From the cell containing the given text, extract its center point as [X, Y] coordinate. 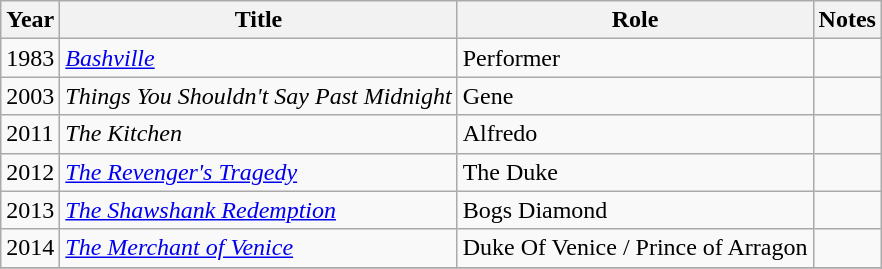
Year [30, 20]
2011 [30, 134]
The Kitchen [258, 134]
1983 [30, 58]
Alfredo [635, 134]
Notes [847, 20]
2014 [30, 248]
The Duke [635, 172]
Bashville [258, 58]
Gene [635, 96]
Title [258, 20]
The Merchant of Venice [258, 248]
The Revenger's Tragedy [258, 172]
Bogs Diamond [635, 210]
The Shawshank Redemption [258, 210]
2013 [30, 210]
Performer [635, 58]
Duke Of Venice / Prince of Arragon [635, 248]
Role [635, 20]
2012 [30, 172]
Things You Shouldn't Say Past Midnight [258, 96]
2003 [30, 96]
